Scan for the cell matching the given text and deliver its [x, y] coordinate at center. 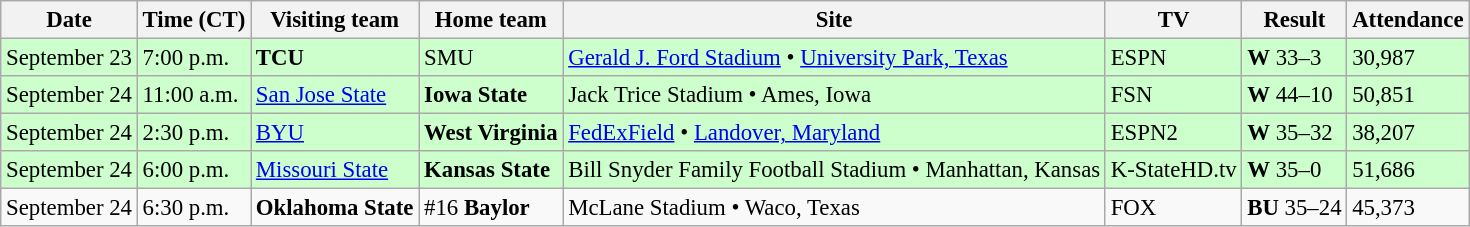
#16 Baylor [491, 208]
Iowa State [491, 95]
2:30 p.m. [194, 133]
W 44–10 [1294, 95]
McLane Stadium • Waco, Texas [834, 208]
W 35–32 [1294, 133]
6:00 p.m. [194, 170]
45,373 [1408, 208]
TV [1174, 20]
FSN [1174, 95]
7:00 p.m. [194, 58]
Jack Trice Stadium • Ames, Iowa [834, 95]
BYU [335, 133]
September 23 [69, 58]
K-StateHD.tv [1174, 170]
Date [69, 20]
51,686 [1408, 170]
W 35–0 [1294, 170]
Home team [491, 20]
6:30 p.m. [194, 208]
Kansas State [491, 170]
San Jose State [335, 95]
SMU [491, 58]
Oklahoma State [335, 208]
Visiting team [335, 20]
ESPN2 [1174, 133]
TCU [335, 58]
30,987 [1408, 58]
ESPN [1174, 58]
Missouri State [335, 170]
W 33–3 [1294, 58]
11:00 a.m. [194, 95]
50,851 [1408, 95]
BU 35–24 [1294, 208]
Time (CT) [194, 20]
FOX [1174, 208]
FedExField • Landover, Maryland [834, 133]
Gerald J. Ford Stadium • University Park, Texas [834, 58]
West Virginia [491, 133]
Site [834, 20]
Attendance [1408, 20]
Result [1294, 20]
Bill Snyder Family Football Stadium • Manhattan, Kansas [834, 170]
38,207 [1408, 133]
